From the cell containing the given text, extract its center point as [x, y] coordinate. 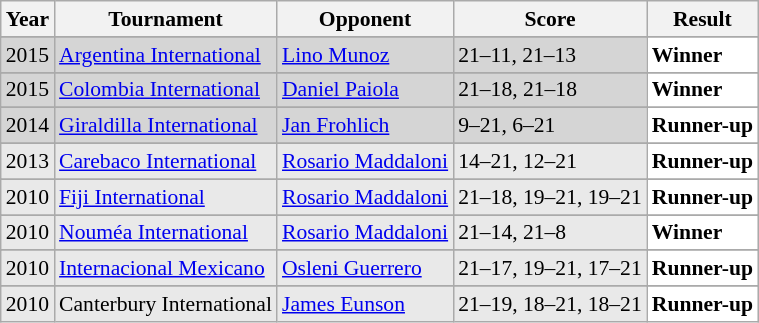
Internacional Mexicano [166, 269]
21–18, 19–21, 19–21 [550, 197]
21–18, 21–18 [550, 90]
Fiji International [166, 197]
21–19, 18–21, 18–21 [550, 304]
James Eunson [365, 304]
Colombia International [166, 90]
21–11, 21–13 [550, 55]
Year [28, 19]
21–14, 21–8 [550, 233]
Daniel Paiola [365, 90]
Canterbury International [166, 304]
21–17, 19–21, 17–21 [550, 269]
Carebaco International [166, 162]
2013 [28, 162]
14–21, 12–21 [550, 162]
Lino Munoz [365, 55]
Argentina International [166, 55]
9–21, 6–21 [550, 126]
2014 [28, 126]
Opponent [365, 19]
Jan Frohlich [365, 126]
Tournament [166, 19]
Nouméa International [166, 233]
Osleni Guerrero [365, 269]
Giraldilla International [166, 126]
Score [550, 19]
Result [702, 19]
